Locate the cell with the specified text and output its [X, Y] center coordinate. 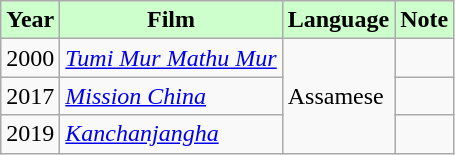
Film [171, 20]
Mission China [171, 96]
Tumi Mur Mathu Mur [171, 58]
Assamese [338, 96]
2000 [30, 58]
Kanchanjangha [171, 134]
2019 [30, 134]
Year [30, 20]
2017 [30, 96]
Language [338, 20]
Note [424, 20]
